Return [X, Y] of the center of cell containing provided text 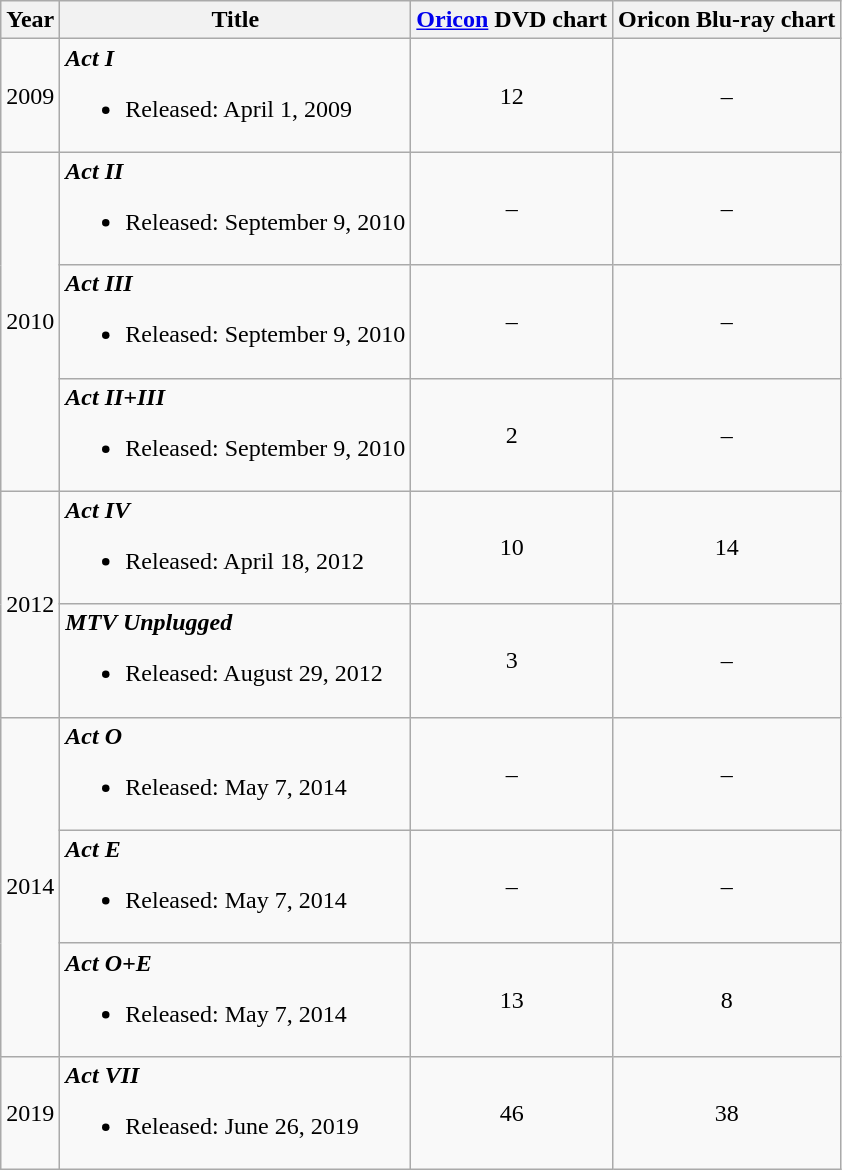
2012 [30, 604]
2 [512, 434]
Act VIIReleased: June 26, 2019 [236, 1112]
Act II+IIIReleased: September 9, 2010 [236, 434]
12 [512, 96]
2010 [30, 322]
2019 [30, 1112]
Act IReleased: April 1, 2009 [236, 96]
Act OReleased: May 7, 2014 [236, 774]
Title [236, 20]
Year [30, 20]
10 [512, 548]
MTV UnpluggedReleased: August 29, 2012 [236, 660]
Act IIReleased: September 9, 2010 [236, 208]
2009 [30, 96]
14 [727, 548]
Act EReleased: May 7, 2014 [236, 886]
13 [512, 1000]
Act IIIReleased: September 9, 2010 [236, 322]
Oricon DVD chart [512, 20]
Act O+EReleased: May 7, 2014 [236, 1000]
Oricon Blu-ray chart [727, 20]
38 [727, 1112]
3 [512, 660]
8 [727, 1000]
46 [512, 1112]
Act IVReleased: April 18, 2012 [236, 548]
2014 [30, 886]
